For the text-containing cell, return its midpoint in (x, y) coordinate format. 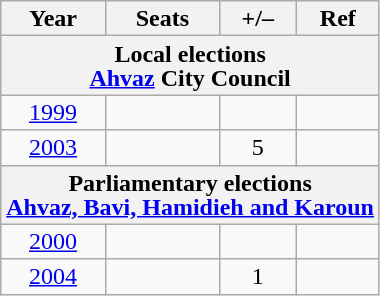
Local electionsAhvaz City Council (190, 66)
Parliamentary electionsAhvaz, Bavi, Hamidieh and Karoun (190, 194)
Seats (162, 18)
2004 (54, 276)
2000 (54, 242)
1 (258, 276)
2003 (54, 148)
+/– (258, 18)
1999 (54, 112)
Year (54, 18)
5 (258, 148)
Ref (338, 18)
